Extract the [X, Y] coordinate from the center of the cell holding the provided text.  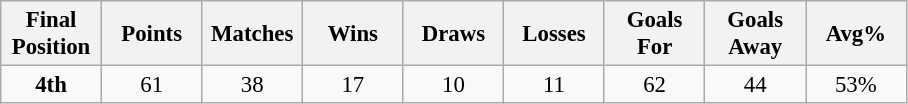
Wins [354, 34]
38 [252, 85]
Goals Away [756, 34]
Goals For [654, 34]
53% [856, 85]
Draws [454, 34]
Final Position [52, 34]
Points [152, 34]
10 [454, 85]
Matches [252, 34]
4th [52, 85]
61 [152, 85]
62 [654, 85]
44 [756, 85]
Avg% [856, 34]
17 [354, 85]
Losses [554, 34]
11 [554, 85]
